Capture the cell that displays the provided text and extract its [x, y] central coordinate. 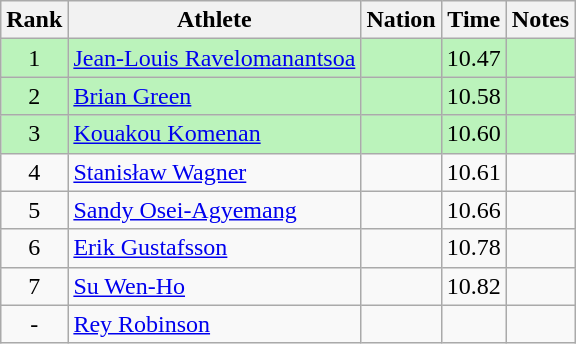
3 [34, 134]
10.82 [474, 286]
Rey Robinson [214, 324]
7 [34, 286]
Nation [401, 20]
Stanisław Wagner [214, 172]
Jean-Louis Ravelomanantsoa [214, 58]
10.60 [474, 134]
Brian Green [214, 96]
Notes [540, 20]
Erik Gustafsson [214, 248]
10.78 [474, 248]
Su Wen-Ho [214, 286]
- [34, 324]
Athlete [214, 20]
5 [34, 210]
10.61 [474, 172]
Rank [34, 20]
10.66 [474, 210]
Time [474, 20]
2 [34, 96]
10.58 [474, 96]
Sandy Osei-Agyemang [214, 210]
1 [34, 58]
Kouakou Komenan [214, 134]
10.47 [474, 58]
6 [34, 248]
4 [34, 172]
